Find where the given text appears and provide that cell's center as (x, y) coordinate. 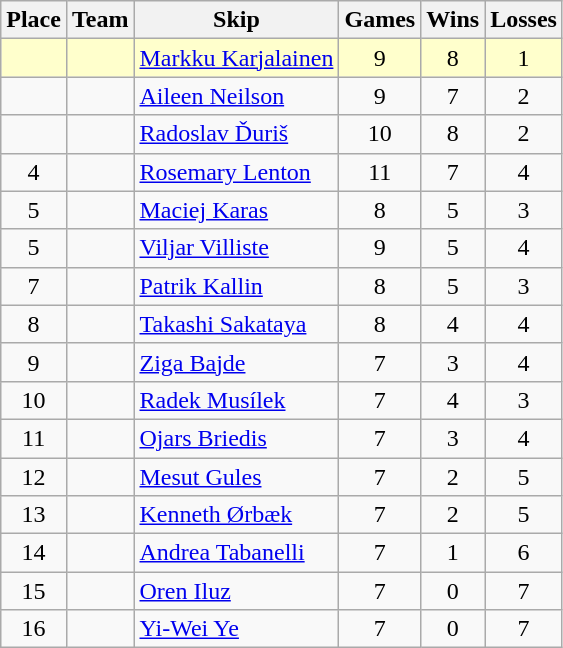
Takashi Sakataya (236, 324)
6 (524, 553)
Rosemary Lenton (236, 172)
15 (34, 591)
Maciej Karas (236, 210)
Losses (524, 20)
Andrea Tabanelli (236, 553)
Ziga Bajde (236, 362)
Skip (236, 20)
13 (34, 515)
Games (380, 20)
Radek Musílek (236, 400)
Radoslav Ďuriš (236, 134)
Kenneth Ørbæk (236, 515)
12 (34, 477)
Aileen Neilson (236, 96)
14 (34, 553)
Team (100, 20)
Markku Karjalainen (236, 58)
Oren Iluz (236, 591)
Patrik Kallin (236, 286)
Wins (453, 20)
Place (34, 20)
Viljar Villiste (236, 248)
Mesut Gules (236, 477)
16 (34, 629)
Ojars Briedis (236, 438)
Yi-Wei Ye (236, 629)
